Return the [X, Y] coordinate for the center point of the cell that contains the specified text.  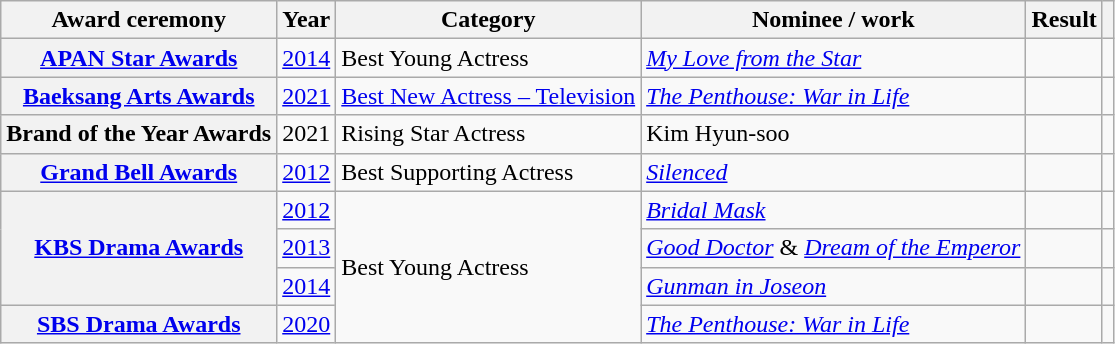
Brand of the Year Awards [139, 134]
My Love from the Star [834, 58]
APAN Star Awards [139, 58]
Best Supporting Actress [488, 172]
SBS Drama Awards [139, 324]
Category [488, 20]
Nominee / work [834, 20]
Award ceremony [139, 20]
KBS Drama Awards [139, 248]
2013 [306, 248]
Bridal Mask [834, 210]
2020 [306, 324]
Rising Star Actress [488, 134]
Year [306, 20]
Result [1064, 20]
Good Doctor & Dream of the Emperor [834, 248]
Baeksang Arts Awards [139, 96]
Silenced [834, 172]
Grand Bell Awards [139, 172]
Gunman in Joseon [834, 286]
Kim Hyun-soo [834, 134]
Best New Actress – Television [488, 96]
